Provide the (X, Y) coordinate of the cell's center where the given text is located.  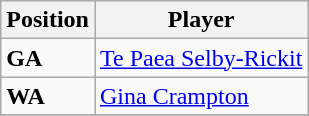
Te Paea Selby-Rickit (200, 58)
GA (48, 58)
Position (48, 20)
Gina Crampton (200, 96)
Player (200, 20)
WA (48, 96)
